From the cell containing the given text, extract its center point as [x, y] coordinate. 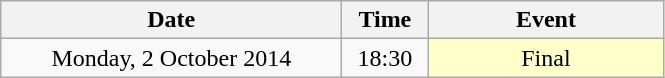
Final [546, 58]
Date [172, 20]
Monday, 2 October 2014 [172, 58]
Time [385, 20]
18:30 [385, 58]
Event [546, 20]
